Identify which cell holds the provided text, then report its [X, Y] central coordinate. 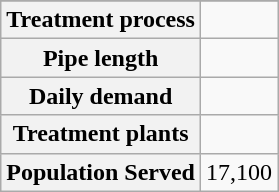
Treatment plants [101, 134]
Treatment process [101, 20]
17,100 [240, 172]
Daily demand [101, 96]
Pipe length [101, 58]
Population Served [101, 172]
